Identify which cell holds the provided text, then report its [x, y] central coordinate. 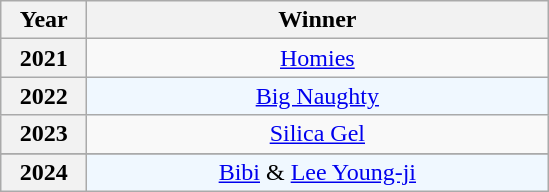
2021 [44, 58]
Homies [318, 58]
Bibi & Lee Young-ji [318, 172]
Winner [318, 20]
Year [44, 20]
Silica Gel [318, 134]
Big Naughty [318, 96]
2024 [44, 172]
2023 [44, 134]
2022 [44, 96]
